For the text-containing cell, return its midpoint in [x, y] coordinate format. 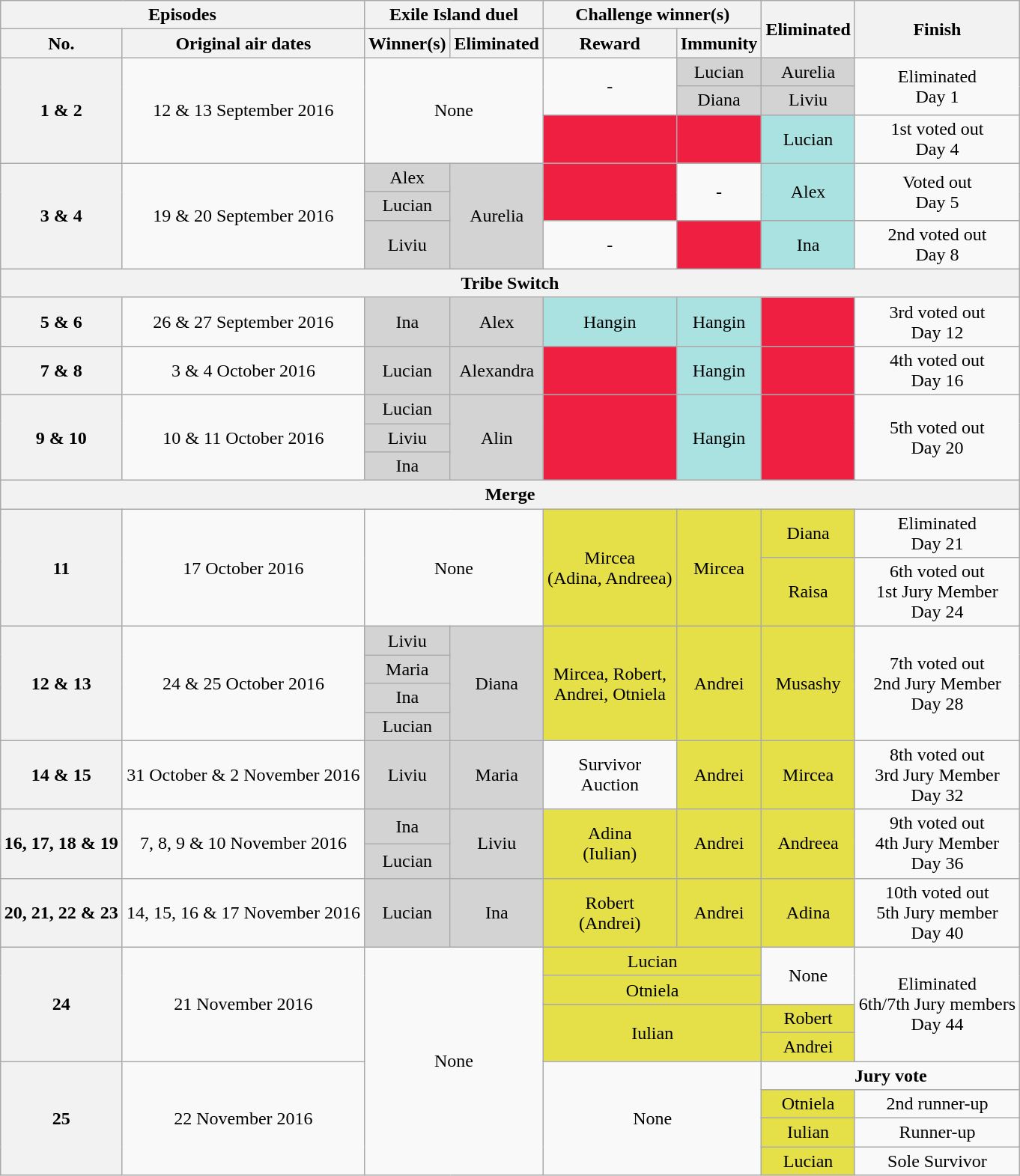
EliminatedDay 1 [937, 86]
EliminatedDay 21 [937, 533]
8th voted out3rd Jury MemberDay 32 [937, 775]
1st voted outDay 4 [937, 139]
31 October & 2 November 2016 [243, 775]
3 & 4 [61, 216]
2nd voted outDay 8 [937, 244]
10 & 11 October 2016 [243, 437]
10th voted out5th Jury memberDay 40 [937, 913]
Eliminated6th/7th Jury membersDay 44 [937, 1004]
Alexandra [497, 370]
Tribe Switch [509, 283]
No. [61, 43]
Musashy [808, 683]
Andreea [808, 844]
Mircea, Robert,Andrei, Otniela [610, 683]
Adina(Iulian) [610, 844]
22 November 2016 [243, 1118]
14 & 15 [61, 775]
21 November 2016 [243, 1004]
9 & 10 [61, 437]
Immunity [719, 43]
Robert [808, 1018]
7, 8, 9 & 10 November 2016 [243, 844]
4th voted outDay 16 [937, 370]
11 [61, 567]
3rd voted outDay 12 [937, 322]
5 & 6 [61, 322]
16, 17, 18 & 19 [61, 844]
Raisa [808, 592]
2nd runner-up [937, 1104]
14, 15, 16 & 17 November 2016 [243, 913]
Robert(Andrei) [610, 913]
Mircea (Adina, Andreea) [610, 567]
SurvivorAuction [610, 775]
Adina [808, 913]
25 [61, 1118]
24 & 25 October 2016 [243, 683]
Voted outDay 5 [937, 192]
17 October 2016 [243, 567]
26 & 27 September 2016 [243, 322]
Winner(s) [407, 43]
Runner-up [937, 1133]
1 & 2 [61, 111]
9th voted out4th Jury MemberDay 36 [937, 844]
Original air dates [243, 43]
7 & 8 [61, 370]
3 & 4 October 2016 [243, 370]
Merge [509, 495]
19 & 20 September 2016 [243, 216]
Jury vote [891, 1076]
Sole Survivor [937, 1161]
5th voted outDay 20 [937, 437]
Episodes [182, 15]
Alin [497, 437]
12 & 13 September 2016 [243, 111]
24 [61, 1004]
6th voted out1st Jury MemberDay 24 [937, 592]
20, 21, 22 & 23 [61, 913]
Exile Island duel [454, 15]
Challenge winner(s) [652, 15]
12 & 13 [61, 683]
Reward [610, 43]
7th voted out2nd Jury MemberDay 28 [937, 683]
Finish [937, 29]
